Extract the (x, y) coordinate from the center of the cell holding the provided text.  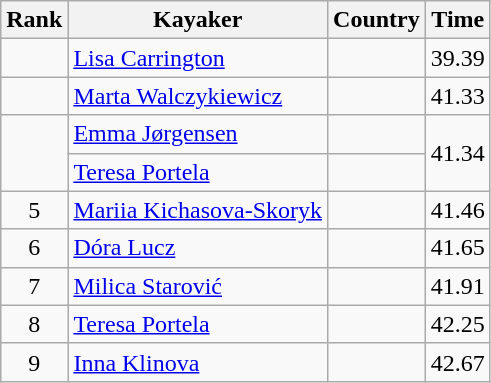
Mariia Kichasova-Skoryk (198, 210)
41.46 (458, 210)
Rank (34, 20)
Marta Walczykiewicz (198, 96)
39.39 (458, 58)
41.91 (458, 286)
42.67 (458, 362)
6 (34, 248)
Inna Klinova (198, 362)
9 (34, 362)
42.25 (458, 324)
Lisa Carrington (198, 58)
7 (34, 286)
Milica Starović (198, 286)
Emma Jørgensen (198, 134)
41.34 (458, 153)
5 (34, 210)
Kayaker (198, 20)
Country (377, 20)
8 (34, 324)
41.65 (458, 248)
Time (458, 20)
41.33 (458, 96)
Dóra Lucz (198, 248)
